Provide the (x, y) coordinate of the cell's center where the given text is located.  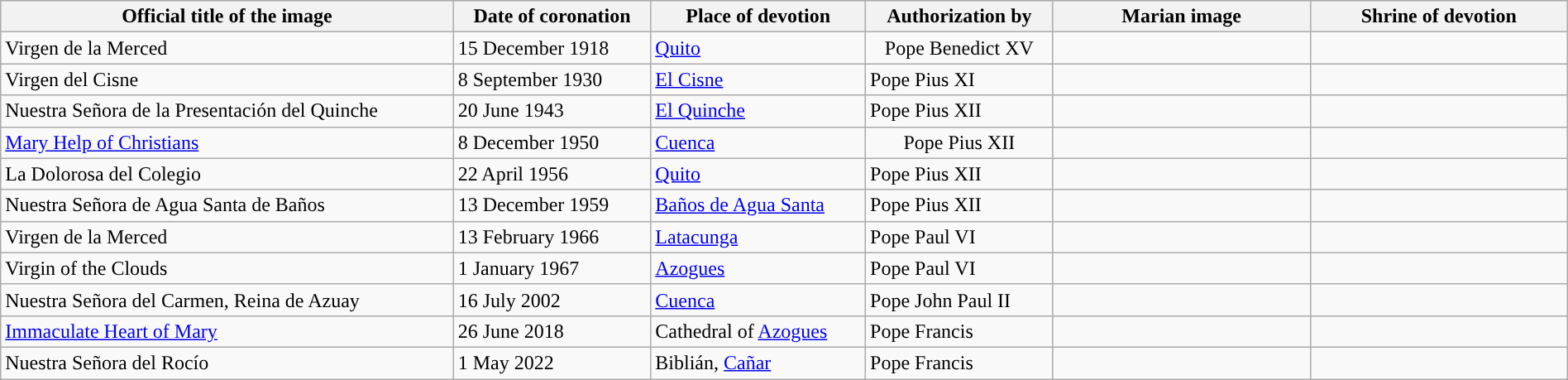
Virgen del Cisne (227, 79)
Pope John Paul II (959, 300)
22 April 1956 (552, 174)
Azogues (758, 268)
Shrine of devotion (1439, 17)
26 June 2018 (552, 331)
El Quinche (758, 111)
Mary Help of Christians (227, 142)
Biblián, Cañar (758, 363)
Date of coronation (552, 17)
El Cisne (758, 79)
Place of devotion (758, 17)
Official title of the image (227, 17)
Authorization by (959, 17)
13 December 1959 (552, 205)
Nuestra Señora del Carmen, Reina de Azuay (227, 300)
Immaculate Heart of Mary (227, 331)
13 February 1966 (552, 237)
1 May 2022 (552, 363)
Nuestra Señora del Rocío (227, 363)
8 December 1950 (552, 142)
Pope Benedict XV (959, 48)
Baños de Agua Santa (758, 205)
Virgin of the Clouds (227, 268)
16 July 2002 (552, 300)
Nuestra Señora de Agua Santa de Baños (227, 205)
Latacunga (758, 237)
Nuestra Señora de la Presentación del Quinche (227, 111)
Marian image (1181, 17)
La Dolorosa del Colegio (227, 174)
15 December 1918 (552, 48)
20 June 1943 (552, 111)
1 January 1967 (552, 268)
Pope Pius XI (959, 79)
Cathedral of Azogues (758, 331)
8 September 1930 (552, 79)
